Return the (X, Y) coordinate for the center point of the cell that contains the specified text.  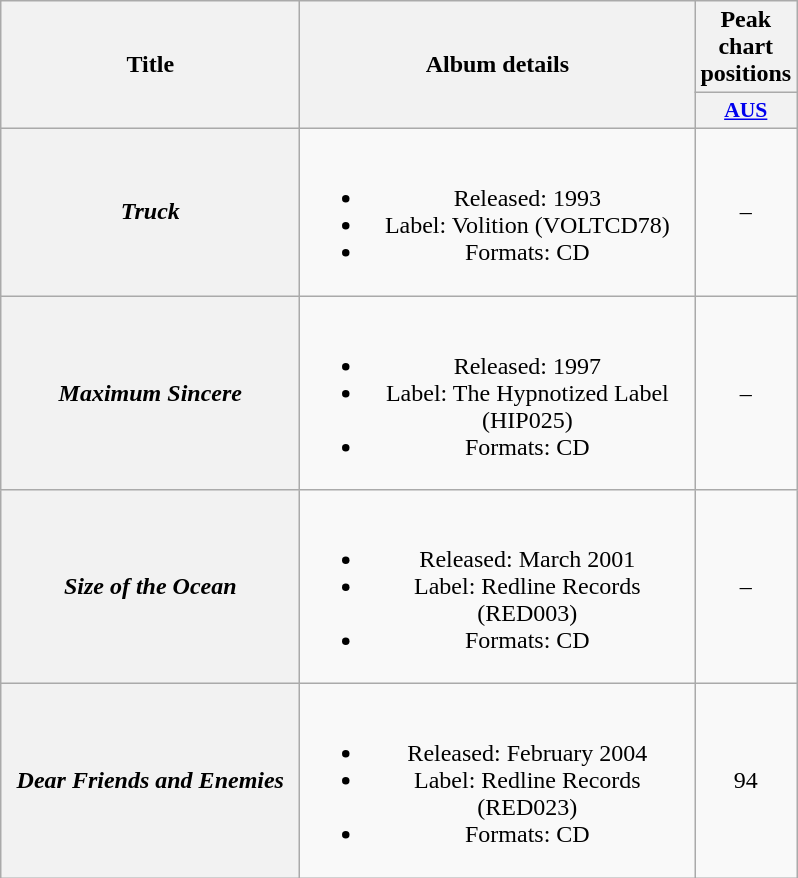
Size of the Ocean (150, 587)
Peak chart positions (746, 47)
Truck (150, 212)
Released: 1997Label: The Hypnotized Label (HIP025)Formats: CD (498, 393)
Released: February 2004Label: Redline Records (RED023)Formats: CD (498, 781)
Released: 1993Label: Volition (VOLTCD78)Formats: CD (498, 212)
Dear Friends and Enemies (150, 781)
AUS (746, 111)
Maximum Sincere (150, 393)
Album details (498, 65)
Title (150, 65)
Released: March 2001Label: Redline Records (RED003)Formats: CD (498, 587)
94 (746, 781)
